Return (X, Y) of the center of cell containing provided text 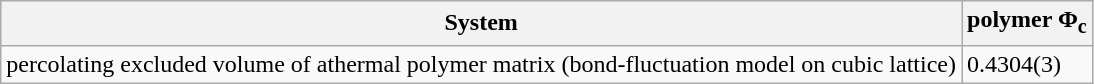
0.4304(3) (1028, 64)
System (482, 23)
polymer Φc (1028, 23)
percolating excluded volume of athermal polymer matrix (bond-fluctuation model on cubic lattice) (482, 64)
